Output the [x, y] coordinate of the center of the cell containing the given text.  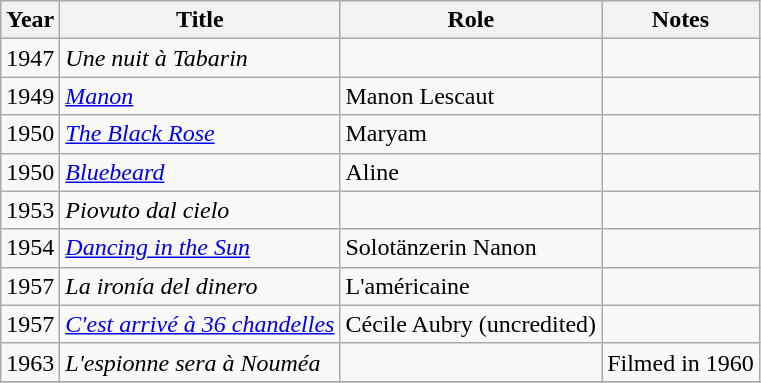
Role [471, 20]
Year [30, 20]
1949 [30, 96]
Maryam [471, 134]
Solotänzerin Nanon [471, 248]
Manon [200, 96]
The Black Rose [200, 134]
Aline [471, 172]
Une nuit à Tabarin [200, 58]
1954 [30, 248]
1953 [30, 210]
Title [200, 20]
L'espionne sera à Nouméa [200, 362]
Dancing in the Sun [200, 248]
1963 [30, 362]
1947 [30, 58]
La ironía del dinero [200, 286]
Filmed in 1960 [681, 362]
Manon Lescaut [471, 96]
Bluebeard [200, 172]
C'est arrivé à 36 chandelles [200, 324]
Piovuto dal cielo [200, 210]
Cécile Aubry (uncredited) [471, 324]
Notes [681, 20]
L'américaine [471, 286]
